Output the (x, y) coordinate of the center of the cell containing the given text.  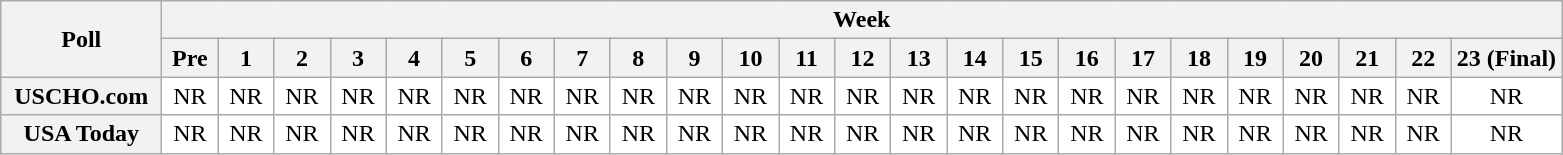
7 (582, 58)
14 (975, 58)
USA Today (82, 134)
20 (1311, 58)
18 (1199, 58)
19 (1255, 58)
10 (750, 58)
12 (863, 58)
4 (414, 58)
15 (1031, 58)
2 (302, 58)
Pre (190, 58)
8 (638, 58)
5 (470, 58)
6 (526, 58)
Week (862, 20)
21 (1367, 58)
16 (1087, 58)
3 (358, 58)
1 (246, 58)
23 (Final) (1506, 58)
USCHO.com (82, 96)
22 (1423, 58)
17 (1143, 58)
Poll (82, 39)
13 (919, 58)
9 (694, 58)
11 (806, 58)
